Output the (X, Y) coordinate of the center of the cell containing the given text.  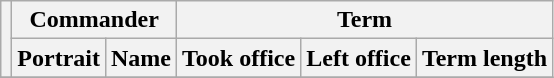
Commander (94, 20)
Term length (484, 58)
Term (365, 20)
Portrait (59, 58)
Took office (239, 58)
Name (140, 58)
Left office (359, 58)
